Extract the (X, Y) coordinate from the center of the cell holding the provided text.  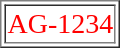
AG-1234 (60, 24)
